Output the (x, y) coordinate of the center of the cell containing the given text.  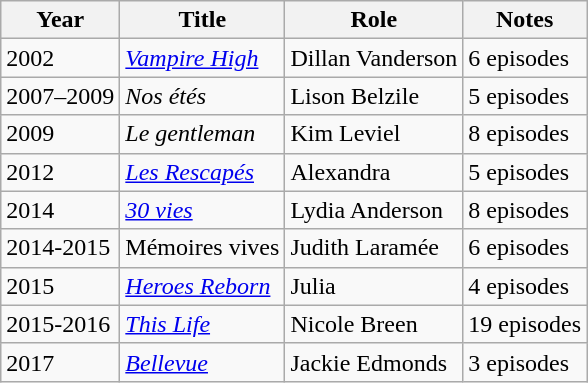
Lydia Anderson (374, 210)
19 episodes (525, 324)
4 episodes (525, 286)
2009 (60, 134)
Alexandra (374, 172)
2014 (60, 210)
Mémoires vives (202, 248)
Vampire High (202, 58)
Year (60, 20)
Kim Leviel (374, 134)
Notes (525, 20)
3 episodes (525, 362)
2015 (60, 286)
Bellevue (202, 362)
2012 (60, 172)
Nos étés (202, 96)
Judith Laramée (374, 248)
2017 (60, 362)
Dillan Vanderson (374, 58)
30 vies (202, 210)
2015-2016 (60, 324)
This Life (202, 324)
Role (374, 20)
2014-2015 (60, 248)
Le gentleman (202, 134)
Title (202, 20)
Nicole Breen (374, 324)
2007–2009 (60, 96)
Heroes Reborn (202, 286)
2002 (60, 58)
Julia (374, 286)
Les Rescapés (202, 172)
Jackie Edmonds (374, 362)
Lison Belzile (374, 96)
